Find where the given text appears and provide that cell's center as [x, y] coordinate. 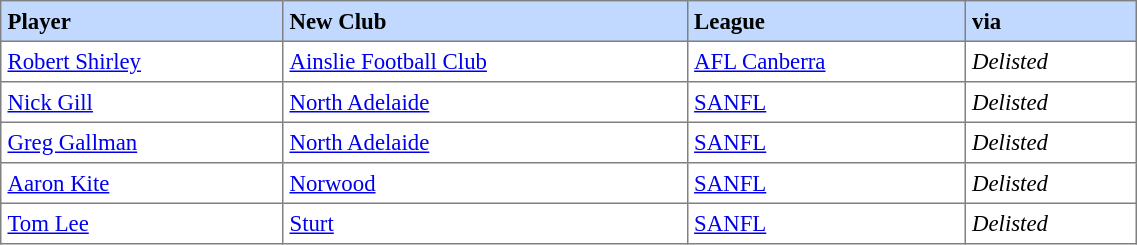
Greg Gallman [142, 142]
League [826, 21]
Sturt [486, 223]
via [1051, 21]
New Club [486, 21]
Robert Shirley [142, 61]
AFL Canberra [826, 61]
Aaron Kite [142, 183]
Norwood [486, 183]
Ainslie Football Club [486, 61]
Nick Gill [142, 102]
Player [142, 21]
Tom Lee [142, 223]
